Extract the (X, Y) coordinate from the center of the cell holding the provided text.  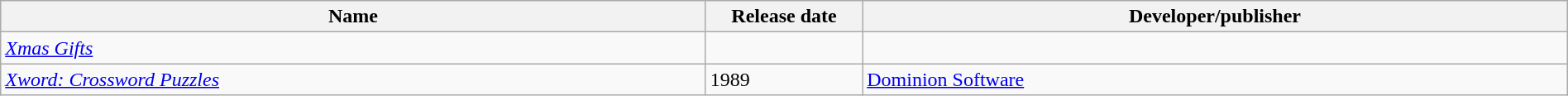
Name (354, 17)
Xmas Gifts (354, 48)
1989 (784, 79)
Release date (784, 17)
Dominion Software (1216, 79)
Xword: Crossword Puzzles (354, 79)
Developer/publisher (1216, 17)
